From the cell containing the given text, extract its center point as (x, y) coordinate. 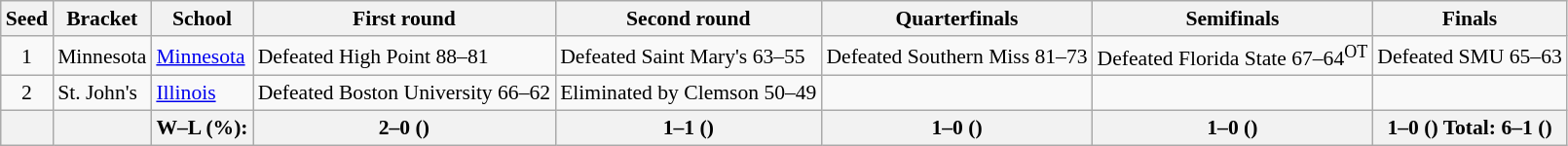
W–L (%): (202, 128)
1–0 () Total: 6–1 () (1470, 128)
2 (27, 93)
Illinois (202, 93)
Defeated High Point 88–81 (404, 56)
Bracket (101, 18)
Defeated Florida State 67–64OT (1233, 56)
Defeated Boston University 66–62 (404, 93)
School (202, 18)
Defeated SMU 65–63 (1470, 56)
1–1 () (688, 128)
Seed (27, 18)
Eliminated by Clemson 50–49 (688, 93)
Defeated Southern Miss 81–73 (956, 56)
Quarterfinals (956, 18)
First round (404, 18)
Finals (1470, 18)
2–0 () (404, 128)
Semifinals (1233, 18)
St. John's (101, 93)
Second round (688, 18)
Defeated Saint Mary's 63–55 (688, 56)
1 (27, 56)
